Scan for the cell matching the given text and deliver its [X, Y] coordinate at center. 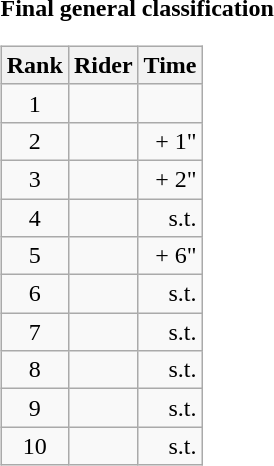
1 [34, 103]
8 [34, 370]
Rank [34, 65]
10 [34, 446]
Time [170, 65]
Rider [103, 65]
+ 1" [170, 141]
+ 2" [170, 179]
7 [34, 332]
5 [34, 256]
2 [34, 141]
4 [34, 217]
+ 6" [170, 256]
6 [34, 294]
9 [34, 408]
3 [34, 179]
